For the text-containing cell, return its midpoint in [x, y] coordinate format. 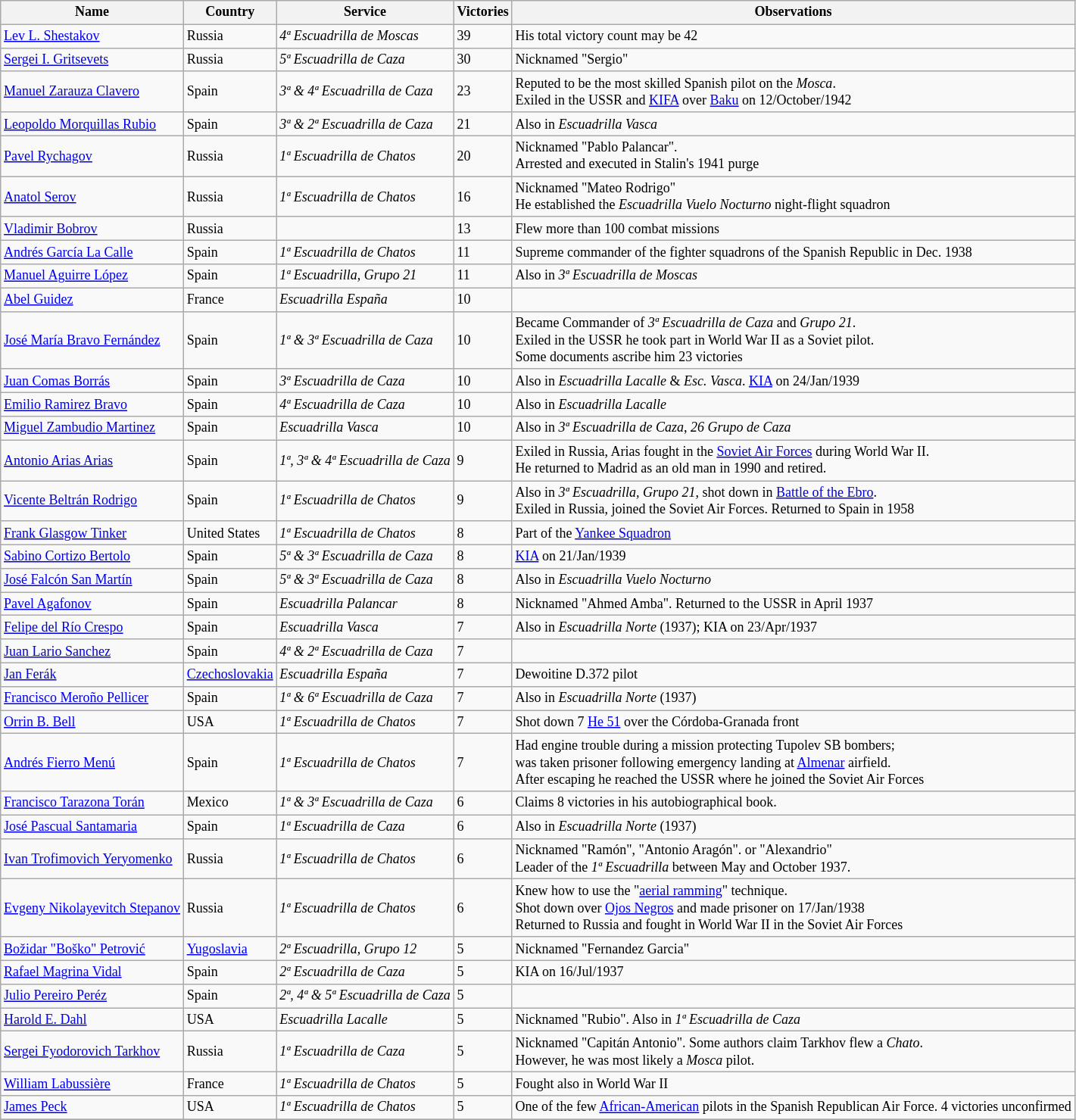
Nicknamed "Mateo Rodrigo"He established the Escuadrilla Vuelo Nocturno night-flight squadron [794, 197]
Supreme commander of the fighter squadrons of the Spanish Republic in Dec. 1938 [794, 253]
Frank Glasgow Tinker [92, 533]
Nicknamed "Ramón", "Antonio Aragón". or "Alexandrio"Leader of the 1ª Escuadrilla between May and October 1937. [794, 859]
Juan Comas Borrás [92, 380]
Lev L. Shestakov [92, 36]
Nicknamed "Rubio". Also in 1ª Escuadrilla de Caza [794, 1019]
Orrin B. Bell [92, 722]
Vladimir Bobrov [92, 229]
20 [483, 156]
Escuadrilla Palancar [365, 604]
Also in 3ª Escuadrilla de Caza, 26 Grupo de Caza [794, 429]
Pavel Agafonov [92, 604]
Exiled in Russia, Arias fought in the Soviet Air Forces during World War II. He returned to Madrid as an old man in 1990 and retired. [794, 460]
3ª & 2ª Escuadrilla de Caza [365, 124]
Observations [794, 12]
Abel Guidez [92, 300]
Anatol Serov [92, 197]
1ª Escuadrilla, Grupo 21 [365, 276]
Mexico [230, 803]
Escuadrilla Lacalle [365, 1019]
José Falcón San Martín [92, 580]
Also in Escuadrilla Norte (1937); KIA on 23/Apr/1937 [794, 627]
Nicknamed "Pablo Palancar".Arrested and executed in Stalin's 1941 purge [794, 156]
José María Bravo Fernández [92, 340]
2ª, 4ª & 5ª Escuadrilla de Caza [365, 995]
Nicknamed "Fernandez Garcia" [794, 948]
Dewoitine D.372 pilot [794, 674]
13 [483, 229]
21 [483, 124]
Nicknamed "Ahmed Amba". Returned to the USSR in April 1937 [794, 604]
His total victory count may be 42 [794, 36]
One of the few African-American pilots in the Spanish Republican Air Force. 4 victories unconfirmed [794, 1107]
39 [483, 36]
Emilio Ramirez Bravo [92, 404]
3ª Escuadrilla de Caza [365, 380]
Flew more than 100 combat missions [794, 229]
Miguel Zambudio Martinez [92, 429]
William Labussière [92, 1083]
KIA on 21/Jan/1939 [794, 556]
Evgeny Nikolayevitch Stepanov [92, 908]
United States [230, 533]
Also in 3ª Escuadrilla, Grupo 21, shot down in Battle of the Ebro.Exiled in Russia, joined the Soviet Air Forces. Returned to Spain in 1958 [794, 501]
Sergei Fyodorovich Tarkhov [92, 1052]
Francisco Tarazona Torán [92, 803]
Pavel Rychagov [92, 156]
Fought also in World War II [794, 1083]
Sergei I. Gritsevets [92, 59]
5ª Escuadrilla de Caza [365, 59]
Rafael Magrina Vidal [92, 972]
2ª Escuadrilla de Caza [365, 972]
Manuel Aguirre López [92, 276]
2ª Escuadrilla, Grupo 12 [365, 948]
Name [92, 12]
4ª Escuadrilla de Moscas [365, 36]
Manuel Zarauza Clavero [92, 92]
Also in Escuadrilla Lacalle & Esc. Vasca. KIA on 24/Jan/1939 [794, 380]
Antonio Arias Arias [92, 460]
Francisco Meroño Pellicer [92, 698]
José Pascual Santamaria [92, 827]
Andrés García La Calle [92, 253]
Also in Escuadrilla Lacalle [794, 404]
Shot down 7 He 51 over the Córdoba-Granada front [794, 722]
James Peck [92, 1107]
Part of the Yankee Squadron [794, 533]
30 [483, 59]
Also in Escuadrilla Vuelo Nocturno [794, 580]
Jan Ferák [92, 674]
Julio Pereiro Peréz [92, 995]
Felipe del Río Crespo [92, 627]
Country [230, 12]
Nicknamed "Capitán Antonio". Some authors claim Tarkhov flew a Chato.However, he was most likely a Mosca pilot. [794, 1052]
4ª Escuadrilla de Caza [365, 404]
1ª & 6ª Escuadrilla de Caza [365, 698]
Andrés Fierro Menú [92, 763]
Božidar "Boško" Petrović [92, 948]
Sabino Cortizo Bertolo [92, 556]
1ª, 3ª & 4ª Escuadrilla de Caza [365, 460]
Victories [483, 12]
Leopoldo Morquillas Rubio [92, 124]
Also in Escuadrilla Vasca [794, 124]
Reputed to be the most skilled Spanish pilot on the Mosca. Exiled in the USSR and KIFA over Baku on 12/October/1942 [794, 92]
Yugoslavia [230, 948]
Nicknamed "Sergio" [794, 59]
Harold E. Dahl [92, 1019]
4ª & 2ª Escuadrilla de Caza [365, 651]
Ivan Trofimovich Yeryomenko [92, 859]
Service [365, 12]
3ª & 4ª Escuadrilla de Caza [365, 92]
KIA on 16/Jul/1937 [794, 972]
16 [483, 197]
Vicente Beltrán Rodrigo [92, 501]
Also in 3ª Escuadrilla de Moscas [794, 276]
23 [483, 92]
Claims 8 victories in his autobiographical book. [794, 803]
Juan Lario Sanchez [92, 651]
Czechoslovakia [230, 674]
